Return the [x, y] coordinate for the center point of the cell that contains the specified text.  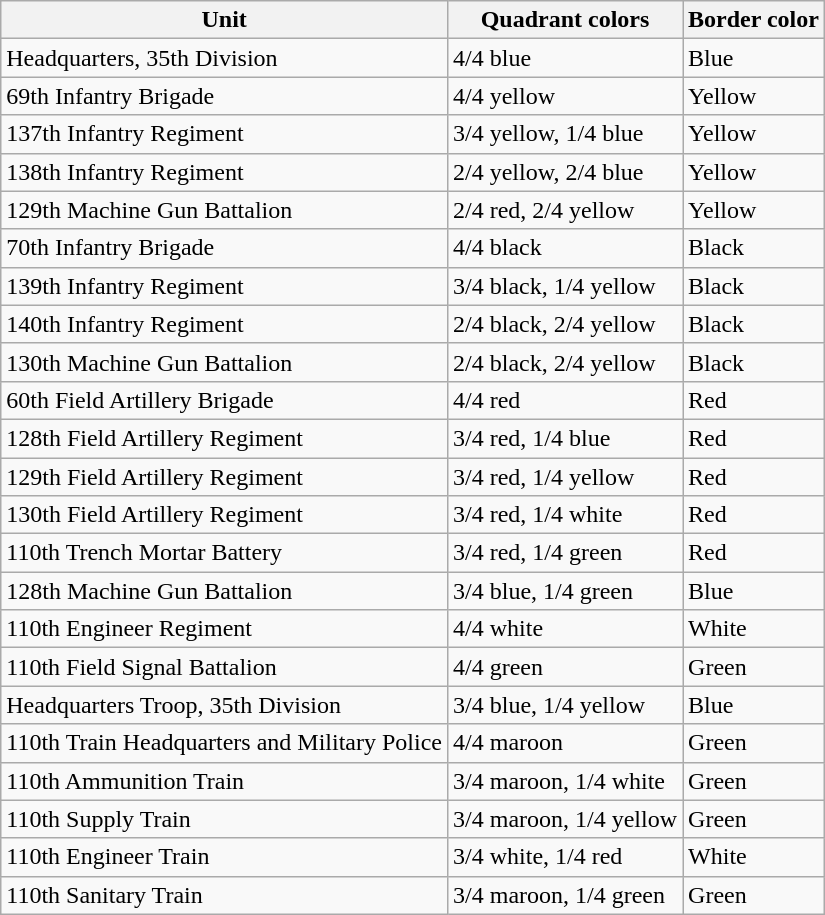
4/4 green [566, 667]
3/4 red, 1/4 yellow [566, 477]
110th Sanitary Train [224, 895]
3/4 white, 1/4 red [566, 857]
4/4 black [566, 248]
3/4 blue, 1/4 yellow [566, 705]
3/4 maroon, 1/4 yellow [566, 819]
3/4 red, 1/4 white [566, 515]
110th Ammunition Train [224, 781]
110th Engineer Train [224, 857]
128th Machine Gun Battalion [224, 591]
3/4 blue, 1/4 green [566, 591]
4/4 blue [566, 58]
69th Infantry Brigade [224, 96]
Headquarters Troop, 35th Division [224, 705]
110th Trench Mortar Battery [224, 553]
129th Field Artillery Regiment [224, 477]
138th Infantry Regiment [224, 172]
3/4 yellow, 1/4 blue [566, 134]
137th Infantry Regiment [224, 134]
3/4 maroon, 1/4 white [566, 781]
70th Infantry Brigade [224, 248]
130th Machine Gun Battalion [224, 362]
3/4 red, 1/4 green [566, 553]
110th Train Headquarters and Military Police [224, 743]
4/4 maroon [566, 743]
110th Engineer Regiment [224, 629]
3/4 maroon, 1/4 green [566, 895]
Quadrant colors [566, 20]
Border color [754, 20]
130th Field Artillery Regiment [224, 515]
Headquarters, 35th Division [224, 58]
110th Supply Train [224, 819]
129th Machine Gun Battalion [224, 210]
60th Field Artillery Brigade [224, 400]
128th Field Artillery Regiment [224, 438]
4/4 yellow [566, 96]
3/4 red, 1/4 blue [566, 438]
3/4 black, 1/4 yellow [566, 286]
4/4 red [566, 400]
110th Field Signal Battalion [224, 667]
139th Infantry Regiment [224, 286]
2/4 red, 2/4 yellow [566, 210]
140th Infantry Regiment [224, 324]
4/4 white [566, 629]
Unit [224, 20]
2/4 yellow, 2/4 blue [566, 172]
